Provide the [x, y] coordinate of the cell's center where the given text is located.  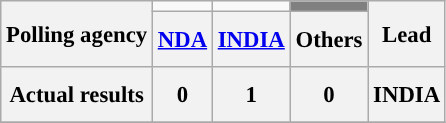
Polling agency [77, 34]
Others [329, 40]
1 [251, 95]
Lead [407, 34]
Actual results [77, 95]
NDA [182, 40]
